Locate the cell with the specified text and output its [X, Y] center coordinate. 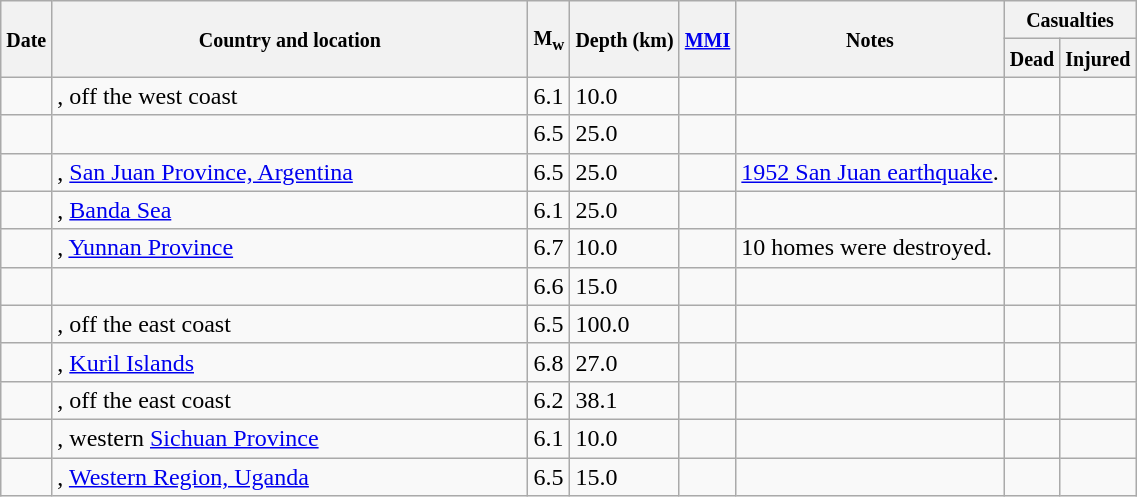
, Kuril Islands [290, 362]
Notes [870, 39]
100.0 [624, 324]
Dead [1032, 58]
, Yunnan Province [290, 248]
MMI [708, 39]
Date [26, 39]
Casualties [1070, 20]
Country and location [290, 39]
1952 San Juan earthquake. [870, 172]
Depth (km) [624, 39]
Mw [549, 39]
, Western Region, Uganda [290, 477]
6.6 [549, 286]
27.0 [624, 362]
10 homes were destroyed. [870, 248]
, western Sichuan Province [290, 438]
6.8 [549, 362]
, San Juan Province, Argentina [290, 172]
38.1 [624, 400]
, off the west coast [290, 96]
, Banda Sea [290, 210]
Injured [1098, 58]
6.7 [549, 248]
6.2 [549, 400]
